From the cell containing the given text, extract its center point as [X, Y] coordinate. 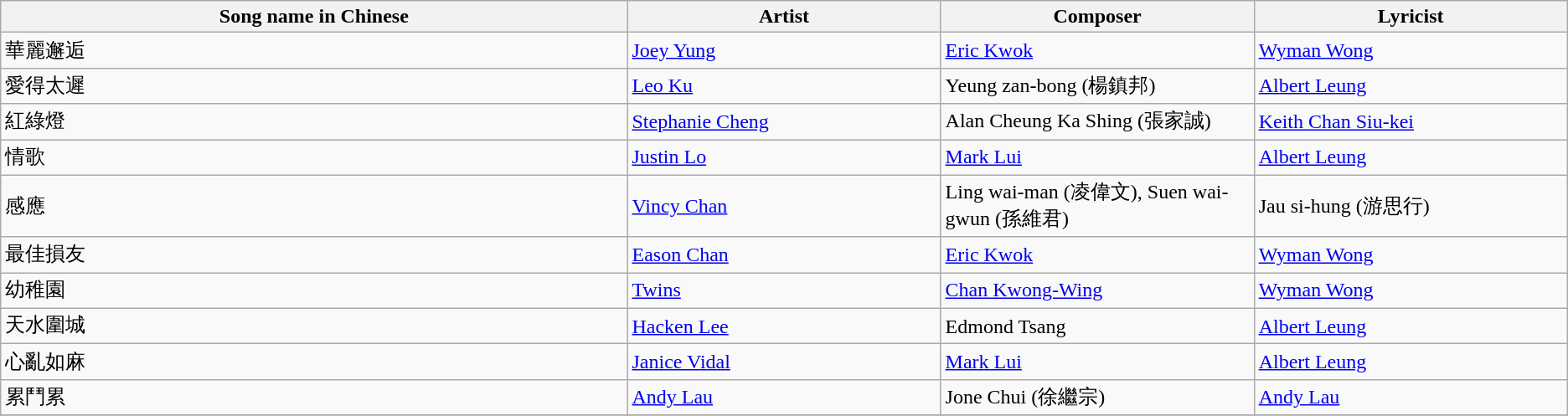
Ling wai-man (凌偉文), Suen wai-gwun (孫維君) [1097, 206]
Hacken Lee [784, 326]
Jone Chui (徐繼宗) [1097, 397]
最佳損友 [314, 254]
紅綠燈 [314, 122]
Stephanie Cheng [784, 122]
Eason Chan [784, 254]
幼稚園 [314, 291]
Artist [784, 17]
Edmond Tsang [1097, 326]
天水圍城 [314, 326]
Justin Lo [784, 157]
感應 [314, 206]
累鬥累 [314, 397]
Lyricist [1411, 17]
華麗邂逅 [314, 50]
Song name in Chinese [314, 17]
Yeung zan-bong (楊鎮邦) [1097, 85]
Alan Cheung Ka Shing (張家誠) [1097, 122]
Jau si-hung (游思行) [1411, 206]
Vincy Chan [784, 206]
Chan Kwong-Wing [1097, 291]
情歌 [314, 157]
Janice Vidal [784, 362]
愛得太遲 [314, 85]
Keith Chan Siu-kei [1411, 122]
Leo Ku [784, 85]
Composer [1097, 17]
心亂如麻 [314, 362]
Joey Yung [784, 50]
Twins [784, 291]
